Pinpoint the cell where the given text exists, returning its [X, Y] midpoint coordinate. 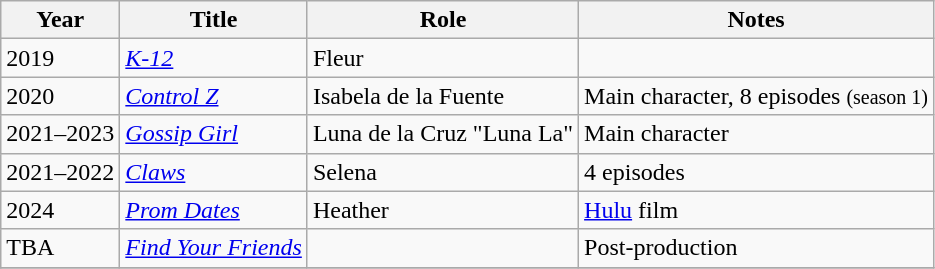
Heather [442, 210]
Claws [214, 172]
Fleur [442, 58]
2024 [60, 210]
2019 [60, 58]
Title [214, 20]
Control Z [214, 96]
2021–2023 [60, 134]
Main character, 8 episodes (season 1) [756, 96]
TBA [60, 248]
Selena [442, 172]
Isabela de la Fuente [442, 96]
K-12 [214, 58]
Hulu film [756, 210]
4 episodes [756, 172]
Main character [756, 134]
Prom Dates [214, 210]
Notes [756, 20]
2021–2022 [60, 172]
Gossip Girl [214, 134]
Luna de la Cruz "Luna La" [442, 134]
Post-production [756, 248]
Role [442, 20]
Year [60, 20]
Find Your Friends [214, 248]
2020 [60, 96]
